For the text-containing cell, return its midpoint in (X, Y) coordinate format. 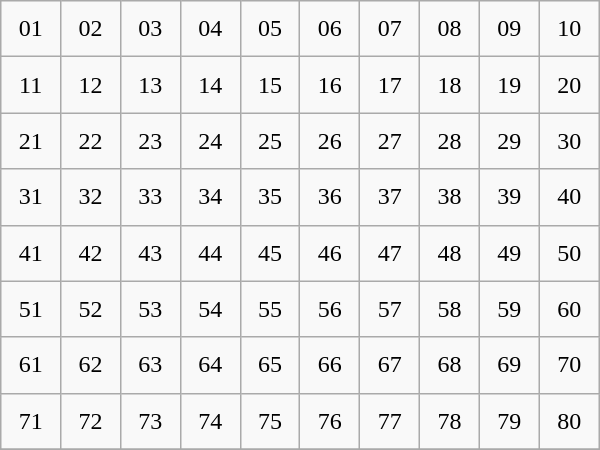
48 (450, 253)
51 (31, 309)
08 (450, 29)
66 (330, 365)
50 (569, 253)
42 (91, 253)
40 (569, 197)
17 (390, 85)
47 (390, 253)
31 (31, 197)
46 (330, 253)
04 (210, 29)
71 (31, 421)
23 (150, 141)
67 (390, 365)
44 (210, 253)
16 (330, 85)
11 (31, 85)
39 (509, 197)
13 (150, 85)
25 (270, 141)
77 (390, 421)
52 (91, 309)
38 (450, 197)
55 (270, 309)
79 (509, 421)
26 (330, 141)
30 (569, 141)
33 (150, 197)
41 (31, 253)
22 (91, 141)
35 (270, 197)
75 (270, 421)
43 (150, 253)
65 (270, 365)
74 (210, 421)
06 (330, 29)
72 (91, 421)
29 (509, 141)
28 (450, 141)
76 (330, 421)
24 (210, 141)
70 (569, 365)
15 (270, 85)
45 (270, 253)
09 (509, 29)
56 (330, 309)
49 (509, 253)
37 (390, 197)
05 (270, 29)
57 (390, 309)
78 (450, 421)
18 (450, 85)
64 (210, 365)
07 (390, 29)
80 (569, 421)
21 (31, 141)
36 (330, 197)
27 (390, 141)
53 (150, 309)
59 (509, 309)
20 (569, 85)
01 (31, 29)
61 (31, 365)
10 (569, 29)
62 (91, 365)
32 (91, 197)
68 (450, 365)
63 (150, 365)
03 (150, 29)
14 (210, 85)
02 (91, 29)
19 (509, 85)
54 (210, 309)
12 (91, 85)
69 (509, 365)
73 (150, 421)
58 (450, 309)
60 (569, 309)
34 (210, 197)
